Return (X, Y) of the center of cell containing provided text 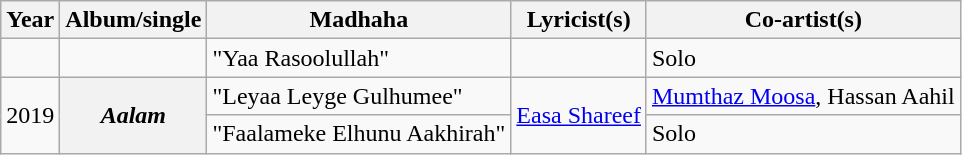
Year (30, 20)
Album/single (134, 20)
"Faalameke Elhunu Aakhirah" (359, 134)
Madhaha (359, 20)
"Yaa Rasoolullah" (359, 58)
Easa Shareef (579, 115)
"Leyaa Leyge Gulhumee" (359, 96)
Co-artist(s) (803, 20)
2019 (30, 115)
Mumthaz Moosa, Hassan Aahil (803, 96)
Lyricist(s) (579, 20)
Aalam (134, 115)
